Capture the cell that displays the provided text and extract its [X, Y] central coordinate. 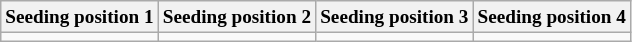
Seeding position 2 [236, 17]
Seeding position 4 [552, 17]
Seeding position 3 [394, 17]
Seeding position 1 [80, 17]
